Locate the cell with the specified text and output its [X, Y] center coordinate. 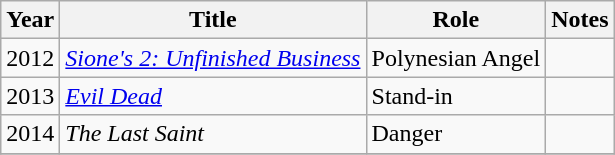
Polynesian Angel [456, 58]
The Last Saint [213, 134]
Evil Dead [213, 96]
Year [30, 20]
Notes [580, 20]
2012 [30, 58]
Danger [456, 134]
2014 [30, 134]
Stand-in [456, 96]
Sione's 2: Unfinished Business [213, 58]
Role [456, 20]
Title [213, 20]
2013 [30, 96]
